Search for the cell housing the specified text and yield its [X, Y] center coordinate. 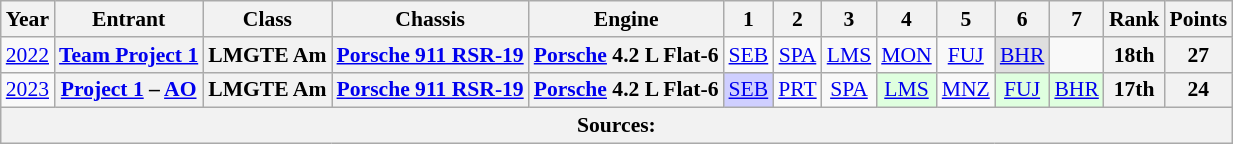
Engine [626, 19]
MNZ [966, 90]
7 [1076, 19]
4 [906, 19]
Chassis [430, 19]
PRT [797, 90]
2 [797, 19]
Team Project 1 [128, 55]
18th [1134, 55]
Sources: [616, 126]
5 [966, 19]
Project 1 – AO [128, 90]
MON [906, 55]
3 [850, 19]
Year [28, 19]
1 [749, 19]
24 [1198, 90]
Entrant [128, 19]
2023 [28, 90]
17th [1134, 90]
2022 [28, 55]
6 [1022, 19]
27 [1198, 55]
Class [267, 19]
Rank [1134, 19]
Points [1198, 19]
